Return (X, Y) of the center of cell containing provided text 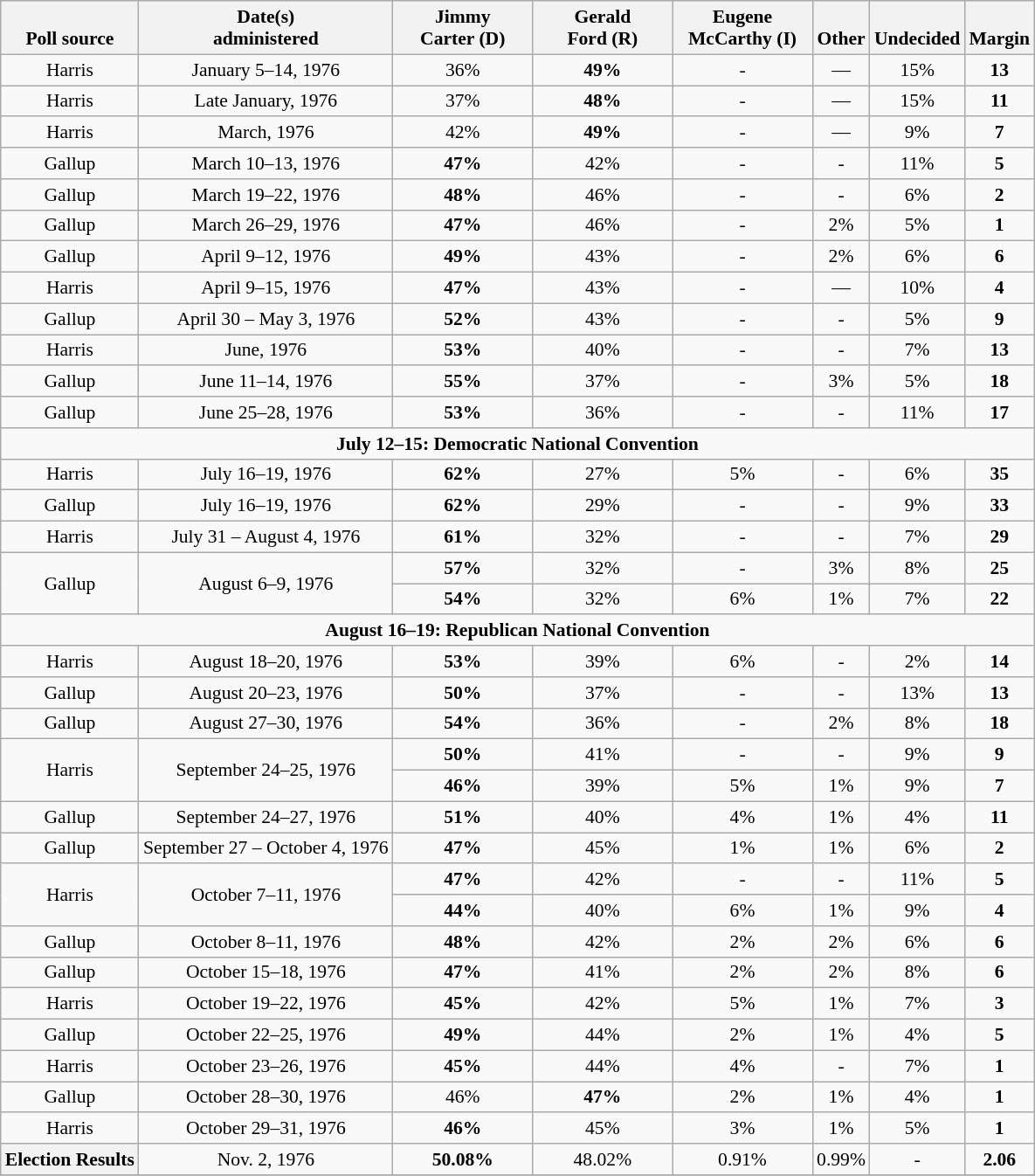
August 6–9, 1976 (266, 584)
June 11–14, 1976 (266, 382)
29% (603, 506)
March, 1976 (266, 133)
0.99% (841, 1159)
October 29–31, 1976 (266, 1129)
Other (841, 28)
September 27 – October 4, 1976 (266, 848)
October 28–30, 1976 (266, 1097)
25 (999, 568)
March 10–13, 1976 (266, 163)
April 30 – May 3, 1976 (266, 319)
June, 1976 (266, 350)
13% (917, 693)
10% (917, 288)
33 (999, 506)
0.91% (742, 1159)
September 24–27, 1976 (266, 817)
2.06 (999, 1159)
Late January, 1976 (266, 101)
June 25–28, 1976 (266, 412)
3 (999, 1004)
Nov. 2, 1976 (266, 1159)
51% (463, 817)
Election Results (70, 1159)
14 (999, 661)
April 9–12, 1976 (266, 257)
35 (999, 474)
61% (463, 537)
Date(s)administered (266, 28)
July 31 – August 4, 1976 (266, 537)
27% (603, 474)
August 18–20, 1976 (266, 661)
29 (999, 537)
JimmyCarter (D) (463, 28)
EugeneMcCarthy (I) (742, 28)
October 7–11, 1976 (266, 895)
52% (463, 319)
October 22–25, 1976 (266, 1035)
April 9–15, 1976 (266, 288)
Undecided (917, 28)
October 8–11, 1976 (266, 942)
March 19–22, 1976 (266, 195)
January 5–14, 1976 (266, 70)
55% (463, 382)
August 20–23, 1976 (266, 693)
August 16–19: Republican National Convention (517, 631)
50.08% (463, 1159)
22 (999, 599)
October 15–18, 1976 (266, 972)
September 24–25, 1976 (266, 771)
March 26–29, 1976 (266, 225)
GeraldFord (R) (603, 28)
17 (999, 412)
48.02% (603, 1159)
Poll source (70, 28)
July 12–15: Democratic National Convention (517, 444)
Margin (999, 28)
August 27–30, 1976 (266, 723)
October 19–22, 1976 (266, 1004)
October 23–26, 1976 (266, 1066)
57% (463, 568)
